Extract the (x, y) coordinate from the center of the cell holding the provided text.  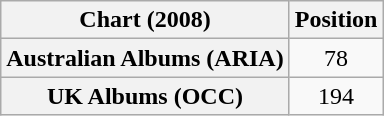
78 (336, 58)
UK Albums (OCC) (145, 96)
Chart (2008) (145, 20)
Australian Albums (ARIA) (145, 58)
194 (336, 96)
Position (336, 20)
